Scan for the cell matching the given text and deliver its [X, Y] coordinate at center. 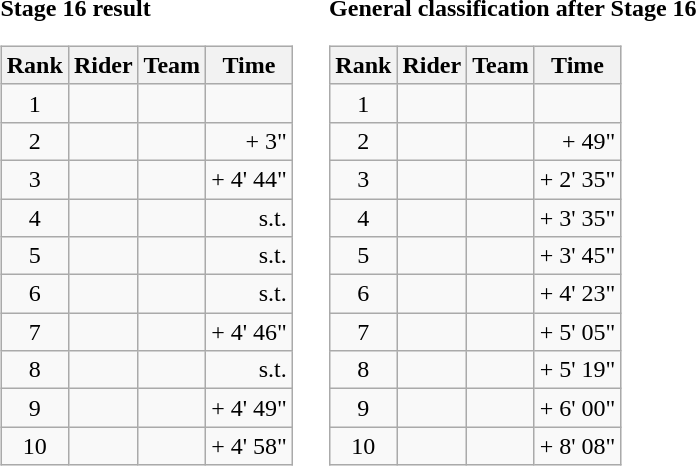
+ 4' 58" [250, 446]
+ 49" [578, 141]
+ 2' 35" [578, 179]
+ 5' 05" [578, 332]
+ 3' 35" [578, 217]
+ 8' 08" [578, 446]
+ 4' 46" [250, 332]
+ 3' 45" [578, 256]
+ 5' 19" [578, 370]
+ 4' 49" [250, 408]
+ 3" [250, 141]
+ 4' 23" [578, 294]
+ 6' 00" [578, 408]
+ 4' 44" [250, 179]
